Identify which cell holds the provided text, then report its [x, y] central coordinate. 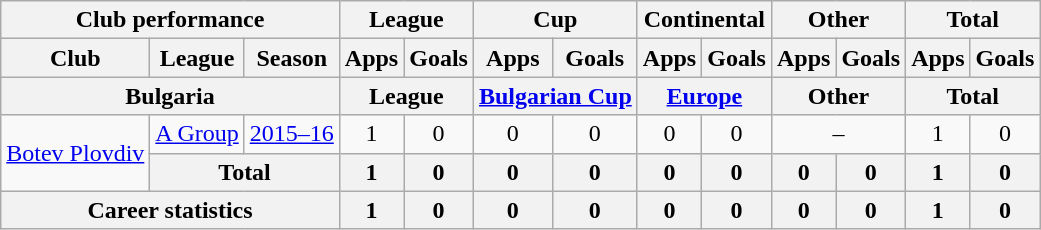
2015–16 [292, 134]
Career statistics [170, 210]
Club performance [170, 20]
Club [76, 58]
Continental [704, 20]
A Group [197, 134]
Cup [555, 20]
Bulgarian Cup [555, 96]
– [838, 134]
Europe [704, 96]
Bulgaria [170, 96]
Season [292, 58]
Botev Plovdiv [76, 153]
